Find where the given text appears and provide that cell's center as [X, Y] coordinate. 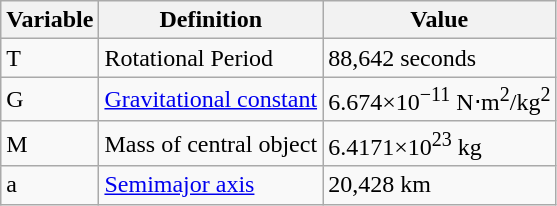
T [50, 58]
6.4171×1023 kg [440, 144]
Rotational Period [211, 58]
G [50, 100]
Semimajor axis [211, 185]
Value [440, 20]
20,428 km [440, 185]
Gravitational constant [211, 100]
Variable [50, 20]
88,642 seconds [440, 58]
a [50, 185]
Definition [211, 20]
Mass of central object [211, 144]
6.674×10−11 N⋅m2/kg2 [440, 100]
M [50, 144]
